Extract the (X, Y) coordinate from the center of the cell holding the provided text.  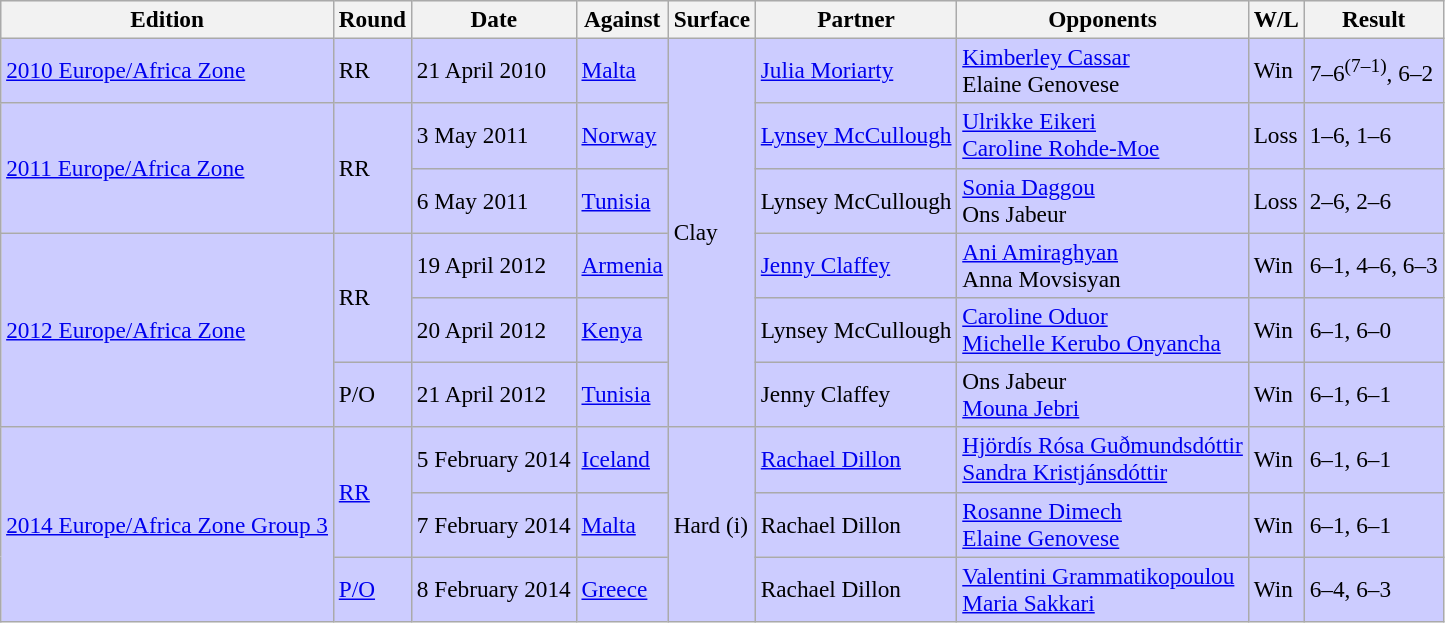
Surface (712, 19)
5 February 2014 (494, 460)
Result (1374, 19)
Valentini Grammatikopoulou Maria Sakkari (1102, 588)
Sonia Daggou Ons Jabeur (1102, 200)
6–1, 6–0 (1374, 330)
6 May 2011 (494, 200)
6–4, 6–3 (1374, 588)
Date (494, 19)
20 April 2012 (494, 330)
Partner (856, 19)
Julia Moriarty (856, 70)
Ons Jabeur Mouna Jebri (1102, 394)
6–1, 4–6, 6–3 (1374, 264)
Iceland (622, 460)
Clay (712, 232)
2014 Europe/Africa Zone Group 3 (168, 524)
Greece (622, 588)
8 February 2014 (494, 588)
Ulrikke Eikeri Caroline Rohde-Moe (1102, 136)
Hard (i) (712, 524)
21 April 2010 (494, 70)
2–6, 2–6 (1374, 200)
3 May 2011 (494, 136)
1–6, 1–6 (1374, 136)
Opponents (1102, 19)
Armenia (622, 264)
2012 Europe/Africa Zone (168, 329)
Kimberley Cassar Elaine Genovese (1102, 70)
7 February 2014 (494, 524)
Edition (168, 19)
Round (372, 19)
Hjördís Rósa Guðmundsdóttir Sandra Kristjánsdóttir (1102, 460)
Ani Amiraghyan Anna Movsisyan (1102, 264)
Caroline Oduor Michelle Kerubo Onyancha (1102, 330)
2011 Europe/Africa Zone (168, 168)
Rosanne Dimech Elaine Genovese (1102, 524)
2010 Europe/Africa Zone (168, 70)
7–6(7–1), 6–2 (1374, 70)
21 April 2012 (494, 394)
Against (622, 19)
W/L (1276, 19)
19 April 2012 (494, 264)
Norway (622, 136)
Kenya (622, 330)
